From the cell containing the given text, extract its center point as (x, y) coordinate. 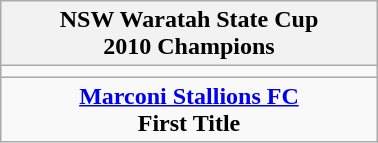
NSW Waratah State Cup2010 Champions (189, 34)
Marconi Stallions FCFirst Title (189, 110)
